Provide the (x, y) coordinate of the cell's center where the given text is located.  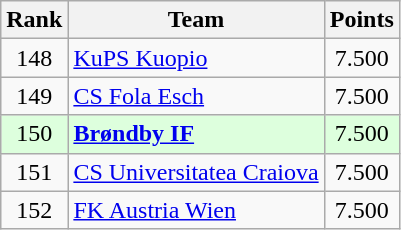
149 (34, 96)
CS Fola Esch (196, 96)
KuPS Kuopio (196, 58)
CS Universitatea Craiova (196, 172)
Brøndby IF (196, 134)
Rank (34, 20)
Points (362, 20)
148 (34, 58)
151 (34, 172)
152 (34, 210)
150 (34, 134)
Team (196, 20)
FK Austria Wien (196, 210)
